Return (X, Y) of the center of cell containing provided text 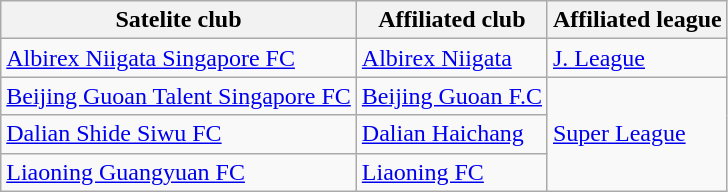
Beijing Guoan Talent Singapore FC (179, 96)
Affiliated club (452, 20)
Liaoning Guangyuan FC (179, 172)
Albirex Niigata Singapore FC (179, 58)
Super League (637, 134)
Albirex Niigata (452, 58)
Beijing Guoan F.C (452, 96)
J. League (637, 58)
Liaoning FC (452, 172)
Satelite club (179, 20)
Dalian Haichang (452, 134)
Affiliated league (637, 20)
Dalian Shide Siwu FC (179, 134)
